Find where the given text appears and provide that cell's center as (x, y) coordinate. 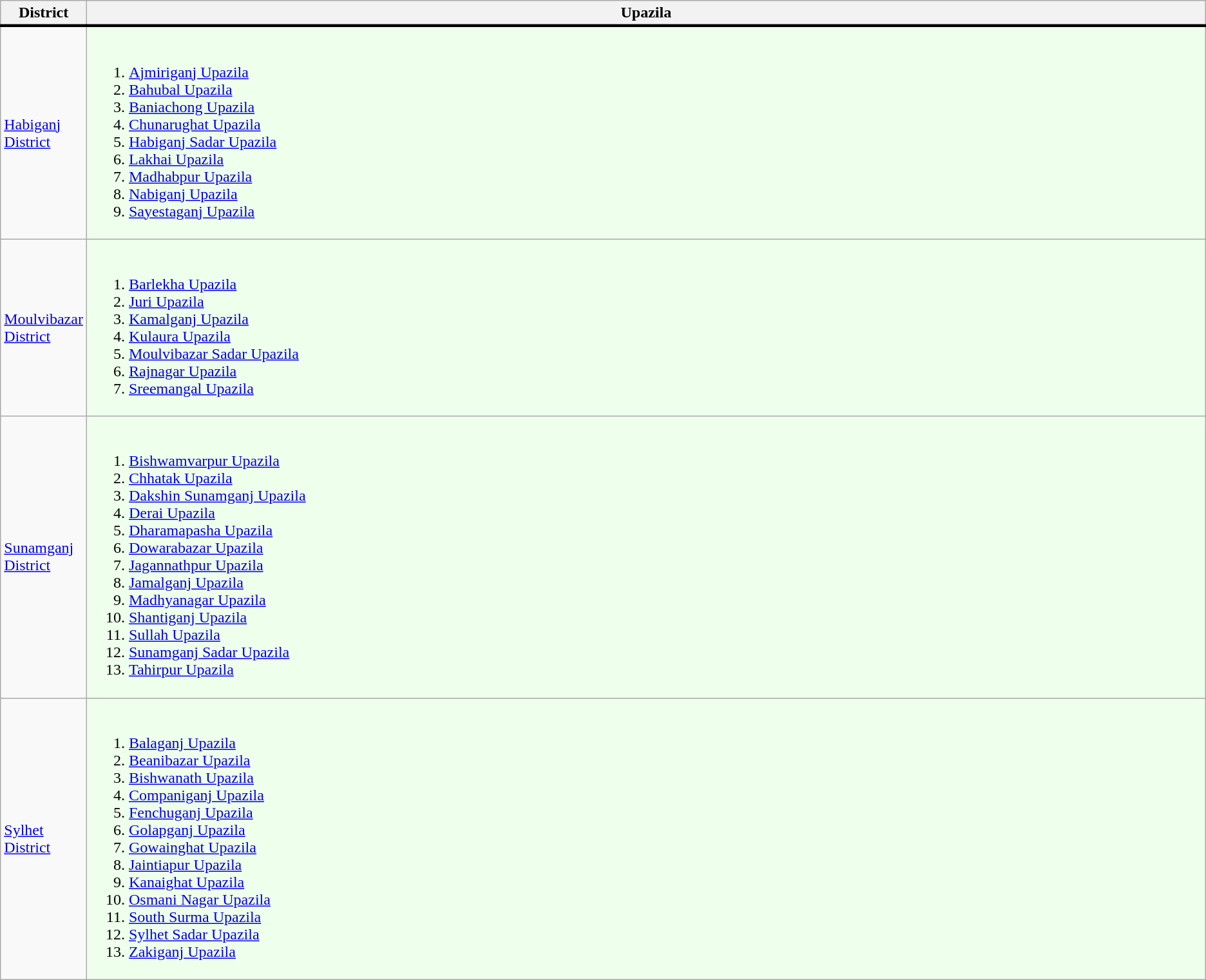
Barlekha UpazilaJuri UpazilaKamalganj UpazilaKulaura UpazilaMoulvibazar Sadar UpazilaRajnagar UpazilaSreemangal Upazila (646, 327)
District (44, 14)
Habiganj District (44, 133)
Upazila (646, 14)
Sunamganj District (44, 557)
Moulvibazar District (44, 327)
Sylhet District (44, 839)
